Provide the (x, y) coordinate of the cell's center where the given text is located.  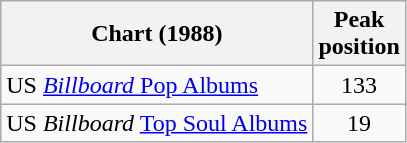
133 (359, 85)
Chart (1988) (157, 34)
US Billboard Top Soul Albums (157, 123)
19 (359, 123)
US Billboard Pop Albums (157, 85)
Peakposition (359, 34)
